Capture the cell that displays the provided text and extract its [x, y] central coordinate. 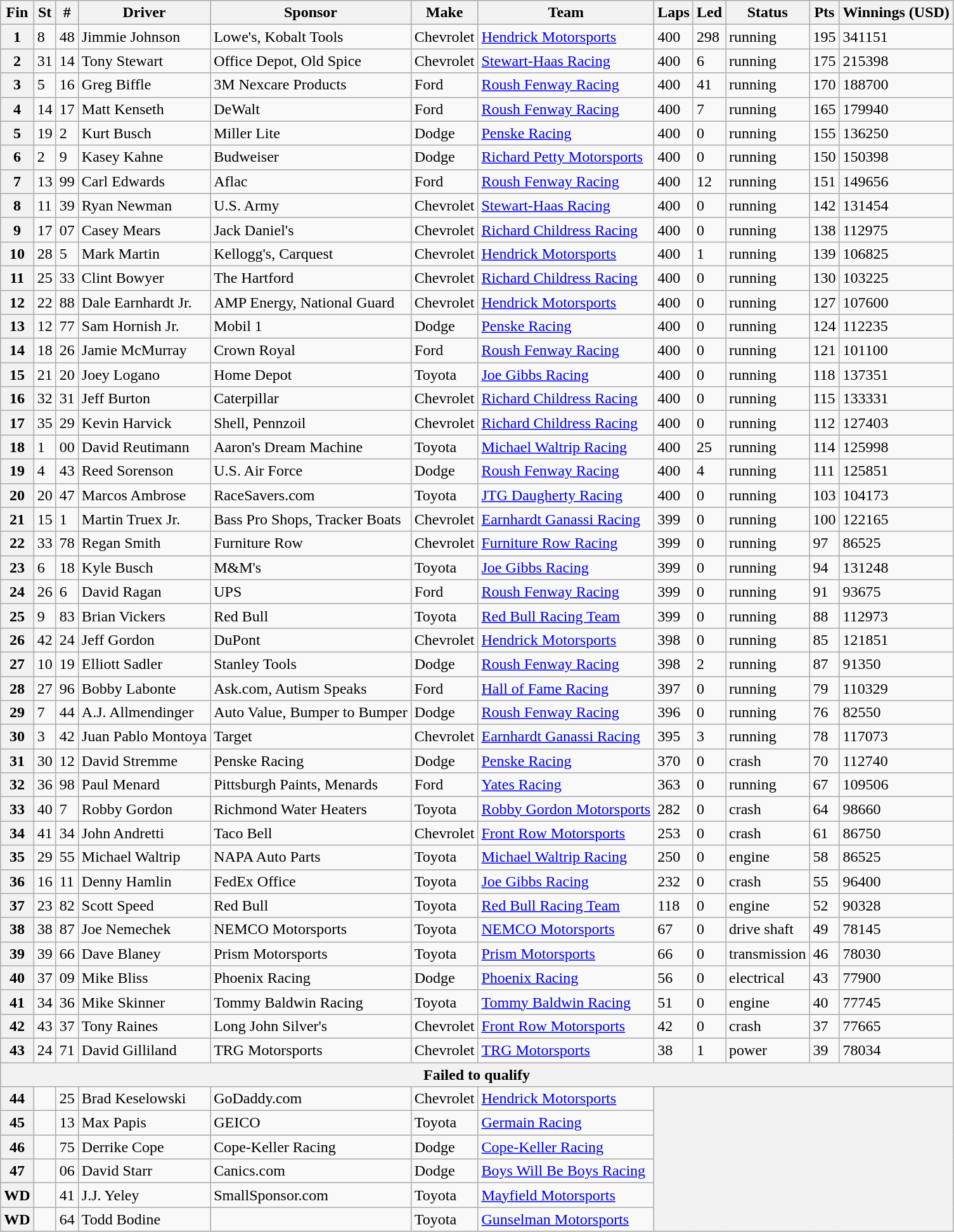
Mike Bliss [144, 978]
David Reutimann [144, 447]
Kevin Harvick [144, 423]
Aflac [311, 181]
58 [824, 857]
100 [824, 519]
282 [674, 809]
83 [67, 616]
137351 [896, 375]
142 [824, 205]
Scott Speed [144, 905]
David Gilliland [144, 1050]
Denny Hamlin [144, 881]
61 [824, 833]
Ryan Newman [144, 205]
125998 [896, 447]
165 [824, 109]
Max Papis [144, 1123]
48 [67, 37]
Marcos Ambrose [144, 495]
power [768, 1050]
104173 [896, 495]
Fin [17, 13]
3M Nexcare Products [311, 85]
GEICO [311, 1123]
298 [709, 37]
Kyle Busch [144, 567]
Furniture Row Racing [566, 543]
Jeff Gordon [144, 640]
David Starr [144, 1171]
Tony Stewart [144, 61]
Ask.com, Autism Speaks [311, 688]
JTG Daugherty Racing [566, 495]
07 [67, 230]
112975 [896, 230]
Joey Logano [144, 375]
Dave Blaney [144, 954]
Miller Lite [311, 133]
76 [824, 713]
121 [824, 351]
John Andretti [144, 833]
122165 [896, 519]
Led [709, 13]
Pittsburgh Paints, Menards [311, 785]
125851 [896, 471]
Failed to qualify [477, 1075]
Robby Gordon Motorsports [566, 809]
71 [67, 1050]
253 [674, 833]
Tony Raines [144, 1026]
112973 [896, 616]
FedEx Office [311, 881]
Winnings (USD) [896, 13]
112235 [896, 327]
124 [824, 327]
150398 [896, 157]
Team [566, 13]
09 [67, 978]
91 [824, 592]
78030 [896, 954]
103225 [896, 278]
Reed Sorenson [144, 471]
Brian Vickers [144, 616]
Make [444, 13]
149656 [896, 181]
Aaron's Dream Machine [311, 447]
188700 [896, 85]
93675 [896, 592]
109506 [896, 785]
Kasey Kahne [144, 157]
77900 [896, 978]
06 [67, 1171]
Carl Edwards [144, 181]
Driver [144, 13]
52 [824, 905]
86750 [896, 833]
341151 [896, 37]
Michael Waltrip [144, 857]
A.J. Allmendinger [144, 713]
Regan Smith [144, 543]
Pts [824, 13]
AMP Energy, National Guard [311, 302]
82 [67, 905]
363 [674, 785]
NAPA Auto Parts [311, 857]
110329 [896, 688]
151 [824, 181]
97 [824, 543]
Robby Gordon [144, 809]
106825 [896, 254]
Paul Menard [144, 785]
111 [824, 471]
Richard Petty Motorsports [566, 157]
# [67, 13]
131248 [896, 567]
Brad Keselowski [144, 1099]
DuPont [311, 640]
Richmond Water Heaters [311, 809]
136250 [896, 133]
Clint Bowyer [144, 278]
SmallSponsor.com [311, 1195]
drive shaft [768, 930]
Home Depot [311, 375]
85 [824, 640]
77665 [896, 1026]
Hall of Fame Racing [566, 688]
Matt Kenseth [144, 109]
Shell, Pennzoil [311, 423]
91350 [896, 664]
David Ragan [144, 592]
232 [674, 881]
396 [674, 713]
UPS [311, 592]
Gunselman Motorsports [566, 1219]
Joe Nemechek [144, 930]
170 [824, 85]
Dale Earnhardt Jr. [144, 302]
Derrike Cope [144, 1147]
transmission [768, 954]
Caterpillar [311, 399]
Laps [674, 13]
175 [824, 61]
RaceSavers.com [311, 495]
Martin Truex Jr. [144, 519]
101100 [896, 351]
Sponsor [311, 13]
00 [67, 447]
115 [824, 399]
215398 [896, 61]
Mayfield Motorsports [566, 1195]
Yates Racing [566, 785]
395 [674, 737]
GoDaddy.com [311, 1099]
The Hartford [311, 278]
Canics.com [311, 1171]
112740 [896, 761]
Kurt Busch [144, 133]
Casey Mears [144, 230]
49 [824, 930]
Germain Racing [566, 1123]
114 [824, 447]
Todd Bodine [144, 1219]
94 [824, 567]
56 [674, 978]
107600 [896, 302]
Furniture Row [311, 543]
77745 [896, 1002]
Mark Martin [144, 254]
J.J. Yeley [144, 1195]
Jeff Burton [144, 399]
77 [67, 327]
Stanley Tools [311, 664]
electrical [768, 978]
78034 [896, 1050]
Boys Will Be Boys Racing [566, 1171]
Crown Royal [311, 351]
155 [824, 133]
Taco Bell [311, 833]
45 [17, 1123]
Bobby Labonte [144, 688]
96 [67, 688]
Target [311, 737]
David Stremme [144, 761]
103 [824, 495]
250 [674, 857]
133331 [896, 399]
U.S. Air Force [311, 471]
51 [674, 1002]
Bass Pro Shops, Tracker Boats [311, 519]
138 [824, 230]
96400 [896, 881]
Auto Value, Bumper to Bumper [311, 713]
127 [824, 302]
Lowe's, Kobalt Tools [311, 37]
DeWalt [311, 109]
179940 [896, 109]
98660 [896, 809]
131454 [896, 205]
90328 [896, 905]
78145 [896, 930]
Budweiser [311, 157]
117073 [896, 737]
99 [67, 181]
Mike Skinner [144, 1002]
79 [824, 688]
139 [824, 254]
150 [824, 157]
Juan Pablo Montoya [144, 737]
Sam Hornish Jr. [144, 327]
Mobil 1 [311, 327]
112 [824, 423]
75 [67, 1147]
82550 [896, 713]
St [44, 13]
Elliott Sadler [144, 664]
70 [824, 761]
370 [674, 761]
195 [824, 37]
Jamie McMurray [144, 351]
M&M's [311, 567]
Greg Biffle [144, 85]
121851 [896, 640]
Jimmie Johnson [144, 37]
Kellogg's, Carquest [311, 254]
Long John Silver's [311, 1026]
130 [824, 278]
U.S. Army [311, 205]
Office Depot, Old Spice [311, 61]
127403 [896, 423]
Jack Daniel's [311, 230]
98 [67, 785]
Status [768, 13]
397 [674, 688]
